Find where the given text appears and provide that cell's center as [X, Y] coordinate. 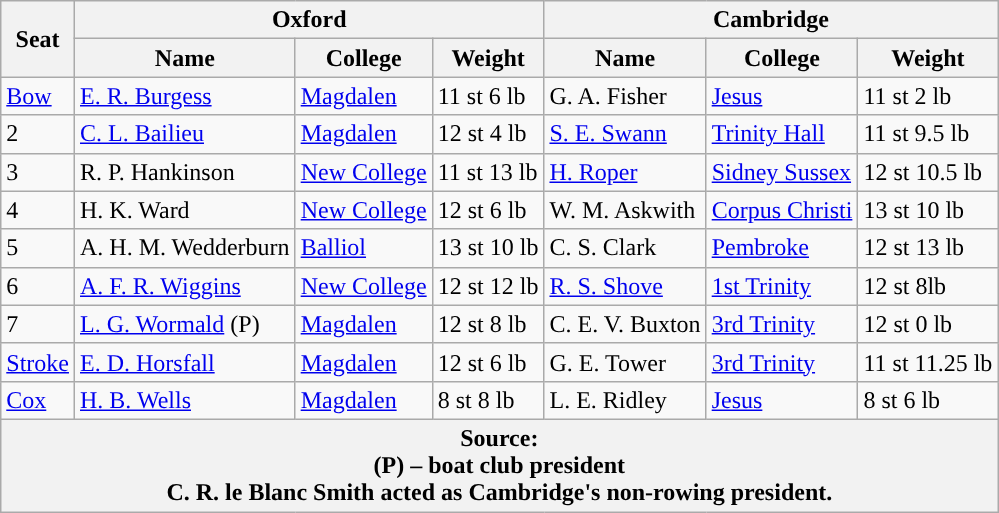
G. A. Fisher [625, 96]
11 st 13 lb [488, 172]
11 st 6 lb [488, 96]
12 st 10.5 lb [928, 172]
4 [38, 210]
12 st 4 lb [488, 134]
12 st 8 lb [488, 324]
Pembroke [782, 248]
8 st 8 lb [488, 400]
L. E. Ridley [625, 400]
12 st 8lb [928, 286]
W. M. Askwith [625, 210]
7 [38, 324]
R. S. Shove [625, 286]
5 [38, 248]
H. K. Ward [184, 210]
C. L. Bailieu [184, 134]
12 st 12 lb [488, 286]
E. D. Horsfall [184, 362]
A. H. M. Wedderburn [184, 248]
C. E. V. Buxton [625, 324]
12 st 0 lb [928, 324]
3 [38, 172]
11 st 11.25 lb [928, 362]
Oxford [308, 20]
Cambridge [771, 20]
C. S. Clark [625, 248]
L. G. Wormald (P) [184, 324]
12 st 13 lb [928, 248]
A. F. R. Wiggins [184, 286]
Source:(P) – boat club presidentC. R. le Blanc Smith acted as Cambridge's non-rowing president. [500, 465]
G. E. Tower [625, 362]
Balliol [364, 248]
Corpus Christi [782, 210]
Seat [38, 39]
2 [38, 134]
R. P. Hankinson [184, 172]
11 st 2 lb [928, 96]
8 st 6 lb [928, 400]
S. E. Swann [625, 134]
Stroke [38, 362]
H. B. Wells [184, 400]
Cox [38, 400]
H. Roper [625, 172]
1st Trinity [782, 286]
Trinity Hall [782, 134]
E. R. Burgess [184, 96]
11 st 9.5 lb [928, 134]
Sidney Sussex [782, 172]
6 [38, 286]
Bow [38, 96]
